Extract the [X, Y] coordinate from the center of the cell holding the provided text.  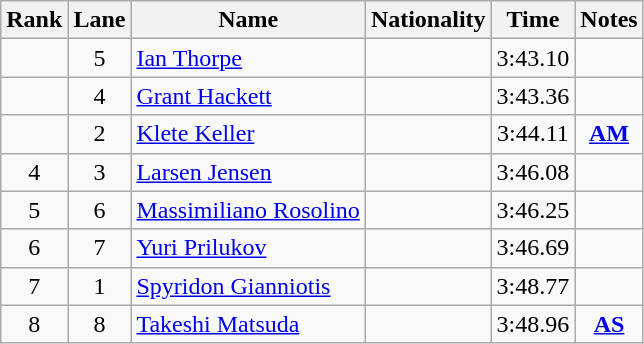
Lane [100, 20]
1 [100, 286]
3:43.10 [533, 58]
Larsen Jensen [248, 172]
3:48.96 [533, 324]
Takeshi Matsuda [248, 324]
AS [609, 324]
3:44.11 [533, 134]
Ian Thorpe [248, 58]
Klete Keller [248, 134]
3:46.69 [533, 248]
3:43.36 [533, 96]
3:46.08 [533, 172]
Spyridon Gianniotis [248, 286]
AM [609, 134]
Nationality [428, 20]
Massimiliano Rosolino [248, 210]
3 [100, 172]
2 [100, 134]
Yuri Prilukov [248, 248]
3:46.25 [533, 210]
Notes [609, 20]
Name [248, 20]
Grant Hackett [248, 96]
Time [533, 20]
Rank [34, 20]
3:48.77 [533, 286]
